Locate the cell with the specified text and output its (x, y) center coordinate. 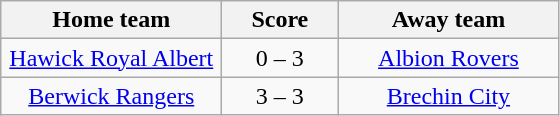
Hawick Royal Albert (112, 58)
Albion Rovers (448, 58)
Berwick Rangers (112, 96)
Score (280, 20)
Away team (448, 20)
Home team (112, 20)
0 – 3 (280, 58)
Brechin City (448, 96)
3 – 3 (280, 96)
